Scan for the cell matching the given text and deliver its [X, Y] coordinate at center. 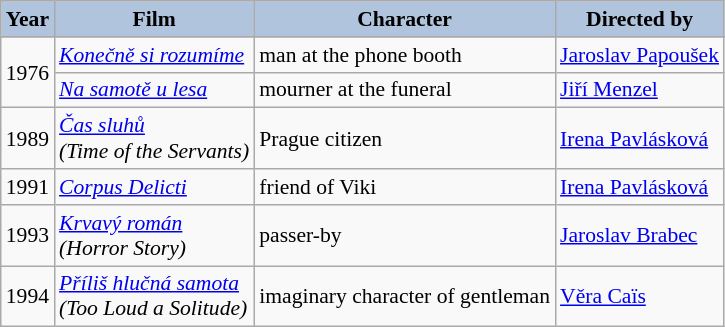
Věra Caïs [640, 296]
Konečně si rozumíme [154, 55]
Jaroslav Papoušek [640, 55]
man at the phone booth [404, 55]
Directed by [640, 19]
Příliš hlučná samota(Too Loud a Solitude) [154, 296]
Jaroslav Brabec [640, 236]
Na samotě u lesa [154, 90]
Krvavý román(Horror Story) [154, 236]
friend of Viki [404, 187]
1991 [28, 187]
1976 [28, 72]
1994 [28, 296]
Čas sluhů(Time of the Servants) [154, 138]
passer-by [404, 236]
Corpus Delicti [154, 187]
mourner at the funeral [404, 90]
Prague citizen [404, 138]
Jiří Menzel [640, 90]
Year [28, 19]
1989 [28, 138]
1993 [28, 236]
Film [154, 19]
imaginary character of gentleman [404, 296]
Character [404, 19]
